Locate the cell with the specified text and output its [X, Y] center coordinate. 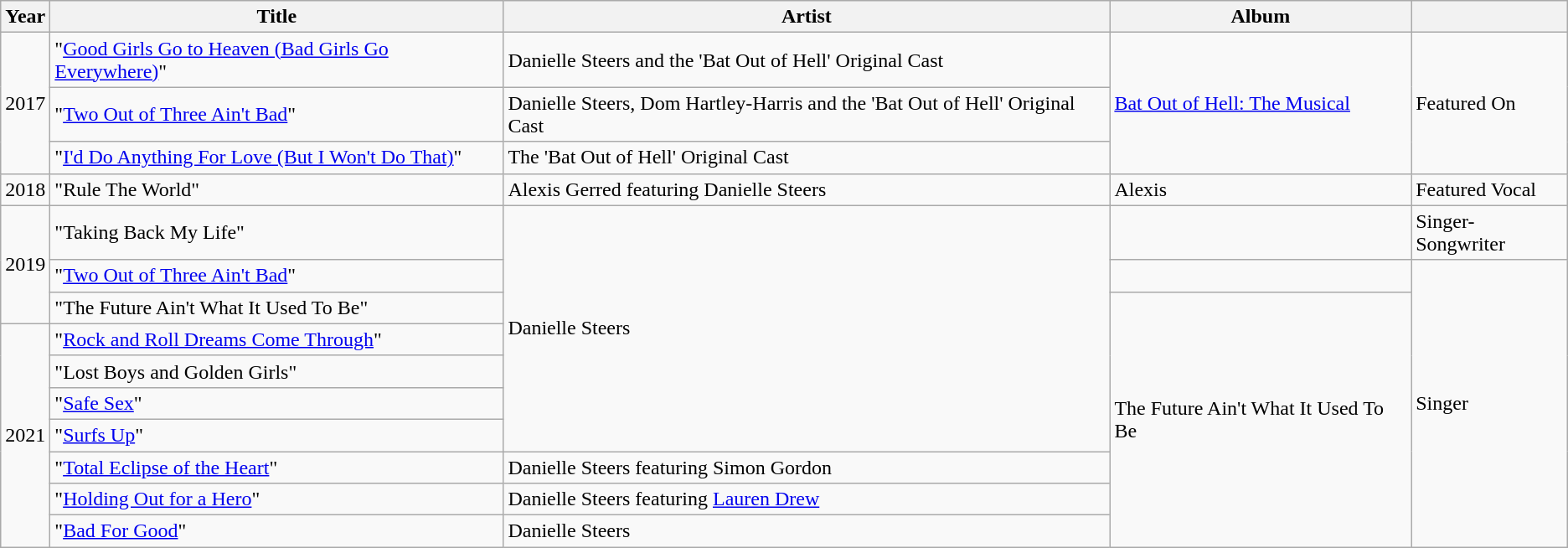
The Future Ain't What It Used To Be [1261, 419]
"Taking Back My Life" [276, 233]
Featured Vocal [1489, 189]
Artist [807, 17]
Danielle Steers featuring Simon Gordon [807, 467]
"Holding Out for a Hero" [276, 499]
2017 [25, 103]
Year [25, 17]
Danielle Steers and the 'Bat Out of Hell' Original Cast [807, 60]
"The Future Ain't What It Used To Be" [276, 308]
"Total Eclipse of the Heart" [276, 467]
"Lost Boys and Golden Girls" [276, 371]
Singer [1489, 404]
Danielle Steers featuring Lauren Drew [807, 499]
2019 [25, 265]
Title [276, 17]
Alexis Gerred featuring Danielle Steers [807, 189]
"Safe Sex" [276, 403]
2018 [25, 189]
Featured On [1489, 103]
"Rule The World" [276, 189]
The 'Bat Out of Hell' Original Cast [807, 158]
Bat Out of Hell: The Musical [1261, 103]
"I'd Do Anything For Love (But I Won't Do That)" [276, 158]
Alexis [1261, 189]
Album [1261, 17]
Danielle Steers, Dom Hartley-Harris and the 'Bat Out of Hell' Original Cast [807, 114]
"Rock and Roll Dreams Come Through" [276, 339]
Singer-Songwriter [1489, 233]
"Good Girls Go to Heaven (Bad Girls Go Everywhere)" [276, 60]
"Bad For Good" [276, 531]
"Surfs Up" [276, 435]
2021 [25, 435]
